Detect which cell encompasses the target text, then output its [x, y] center coordinate. 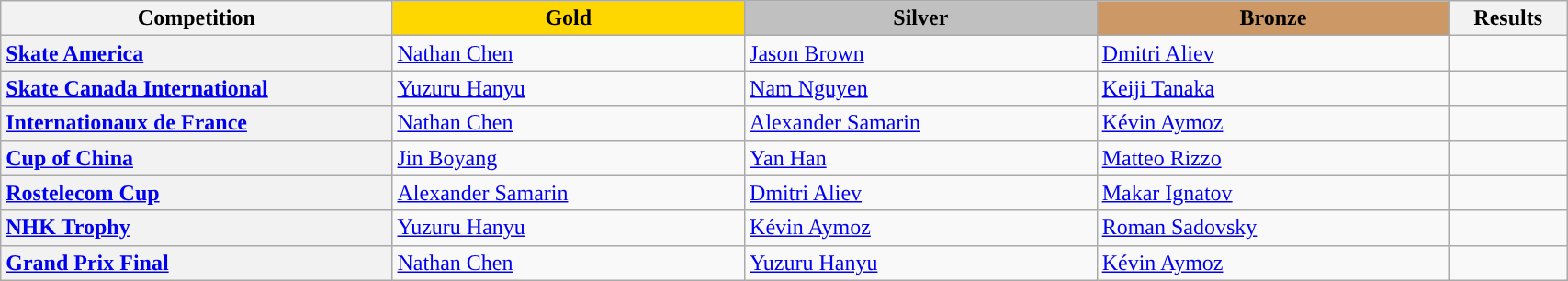
Nam Nguyen [921, 88]
Skate Canada International [197, 88]
Competition [197, 18]
Makar Ignatov [1273, 193]
Skate America [197, 53]
Results [1508, 18]
Bronze [1273, 18]
Internationaux de France [197, 123]
Matteo Rizzo [1273, 158]
Cup of China [197, 158]
Yan Han [921, 158]
Jason Brown [921, 53]
Gold [569, 18]
Jin Boyang [569, 158]
Silver [921, 18]
Rostelecom Cup [197, 193]
Roman Sadovsky [1273, 228]
Grand Prix Final [197, 263]
Keiji Tanaka [1273, 88]
NHK Trophy [197, 228]
